Identify which cell holds the provided text, then report its (x, y) central coordinate. 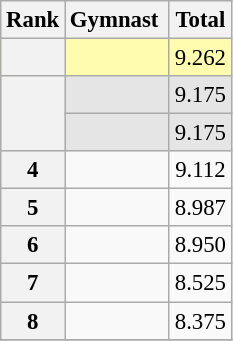
Gymnast (118, 20)
9.262 (200, 58)
8.987 (200, 208)
8.525 (200, 283)
Rank (33, 20)
7 (33, 283)
8.375 (200, 321)
5 (33, 208)
8.950 (200, 245)
6 (33, 245)
Total (200, 20)
8 (33, 321)
4 (33, 170)
9.112 (200, 170)
